Detect which cell encompasses the target text, then output its [X, Y] center coordinate. 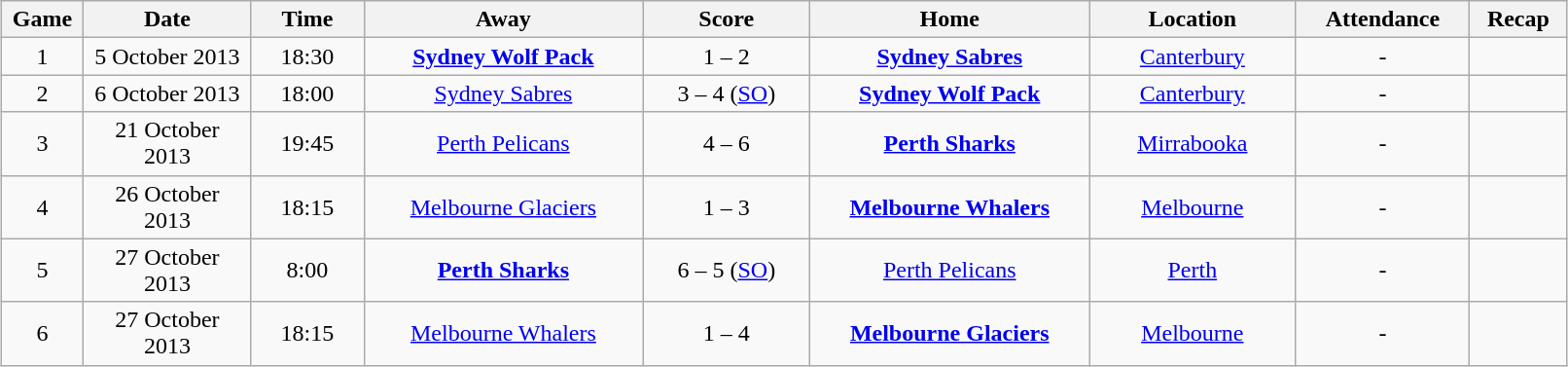
18:00 [307, 93]
Mirrabooka [1193, 144]
19:45 [307, 144]
Attendance [1383, 19]
5 October 2013 [167, 56]
21 October 2013 [167, 144]
Date [167, 19]
1 – 4 [727, 333]
1 – 3 [727, 206]
5 [43, 271]
1 [43, 56]
Score [727, 19]
8:00 [307, 271]
3 – 4 (SO) [727, 93]
Location [1193, 19]
Away [504, 19]
3 [43, 144]
4 [43, 206]
Perth [1193, 271]
Home [949, 19]
6 October 2013 [167, 93]
Recap [1518, 19]
18:30 [307, 56]
Game [43, 19]
26 October 2013 [167, 206]
1 – 2 [727, 56]
4 – 6 [727, 144]
6 – 5 (SO) [727, 271]
6 [43, 333]
Time [307, 19]
2 [43, 93]
